Return the [x, y] coordinate for the center point of the cell that contains the specified text.  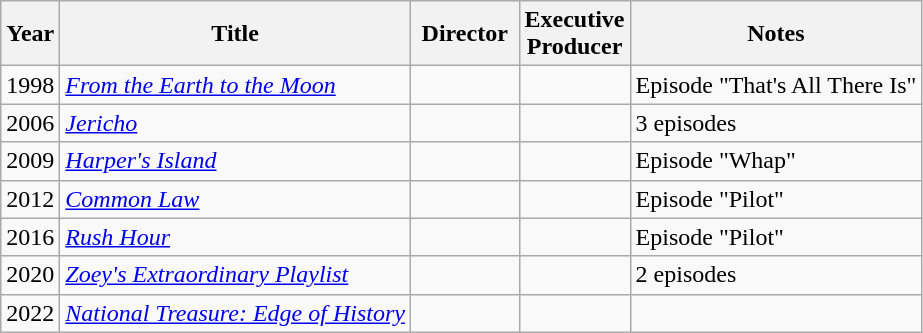
Harper's Island [236, 161]
2020 [30, 275]
Zoey's Extraordinary Playlist [236, 275]
2006 [30, 123]
From the Earth to the Moon [236, 85]
Episode "Whap" [776, 161]
3 episodes [776, 123]
Title [236, 34]
Episode "That's All There Is" [776, 85]
1998 [30, 85]
Common Law [236, 199]
Director [464, 34]
Notes [776, 34]
ExecutiveProducer [574, 34]
Rush Hour [236, 237]
Jericho [236, 123]
Year [30, 34]
2016 [30, 237]
2009 [30, 161]
National Treasure: Edge of History [236, 313]
2022 [30, 313]
2012 [30, 199]
2 episodes [776, 275]
